Capture the cell that displays the provided text and extract its [X, Y] central coordinate. 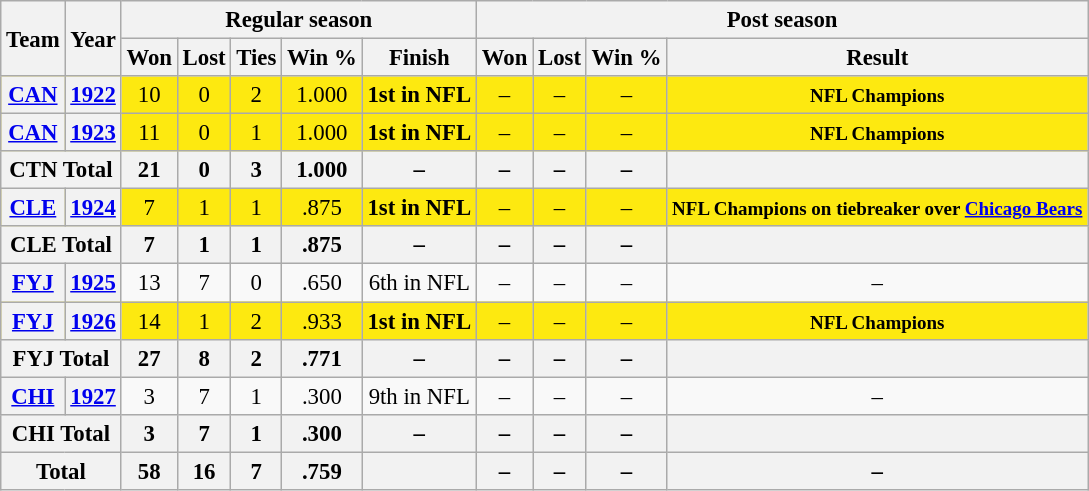
Ties [256, 58]
10 [149, 95]
CLE Total [61, 245]
Total [61, 471]
CTN Total [61, 170]
FYJ Total [61, 358]
1927 [93, 396]
6th in NFL [419, 283]
Year [93, 38]
16 [204, 471]
1926 [93, 321]
.759 [322, 471]
Team [33, 38]
1924 [93, 208]
.650 [322, 283]
Post season [782, 20]
.933 [322, 321]
CHI Total [61, 433]
Regular season [298, 20]
8 [204, 358]
1925 [93, 283]
27 [149, 358]
CLE [33, 208]
.771 [322, 358]
21 [149, 170]
Finish [419, 58]
14 [149, 321]
11 [149, 133]
CHI [33, 396]
1922 [93, 95]
58 [149, 471]
Result [878, 58]
13 [149, 283]
1923 [93, 133]
NFL Champions on tiebreaker over Chicago Bears [878, 208]
9th in NFL [419, 396]
